Scan for the cell matching the given text and deliver its (X, Y) coordinate at center. 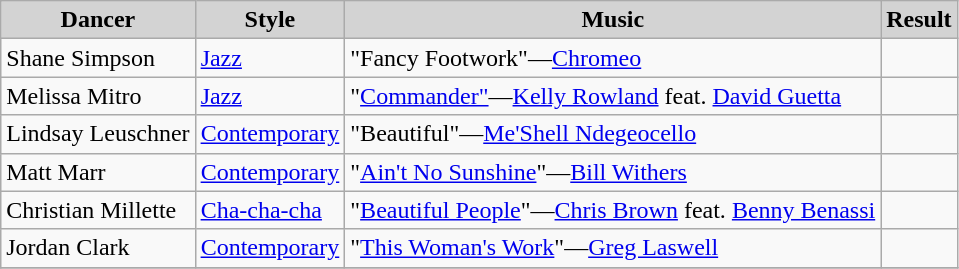
Lindsay Leuschner (98, 134)
Result (919, 20)
"Ain't No Sunshine"—Bill Withers (613, 172)
"Commander"—Kelly Rowland feat. David Guetta (613, 96)
Style (270, 20)
Jordan Clark (98, 248)
Dancer (98, 20)
Cha-cha-cha (270, 210)
"Beautiful"—Me'Shell Ndegeocello (613, 134)
Shane Simpson (98, 58)
Music (613, 20)
"Fancy Footwork"—Chromeo (613, 58)
"Beautiful People"—Chris Brown feat. Benny Benassi (613, 210)
Melissa Mitro (98, 96)
"This Woman's Work"—Greg Laswell (613, 248)
Matt Marr (98, 172)
Christian Millette (98, 210)
